Pinpoint the cell where the given text exists, returning its (X, Y) midpoint coordinate. 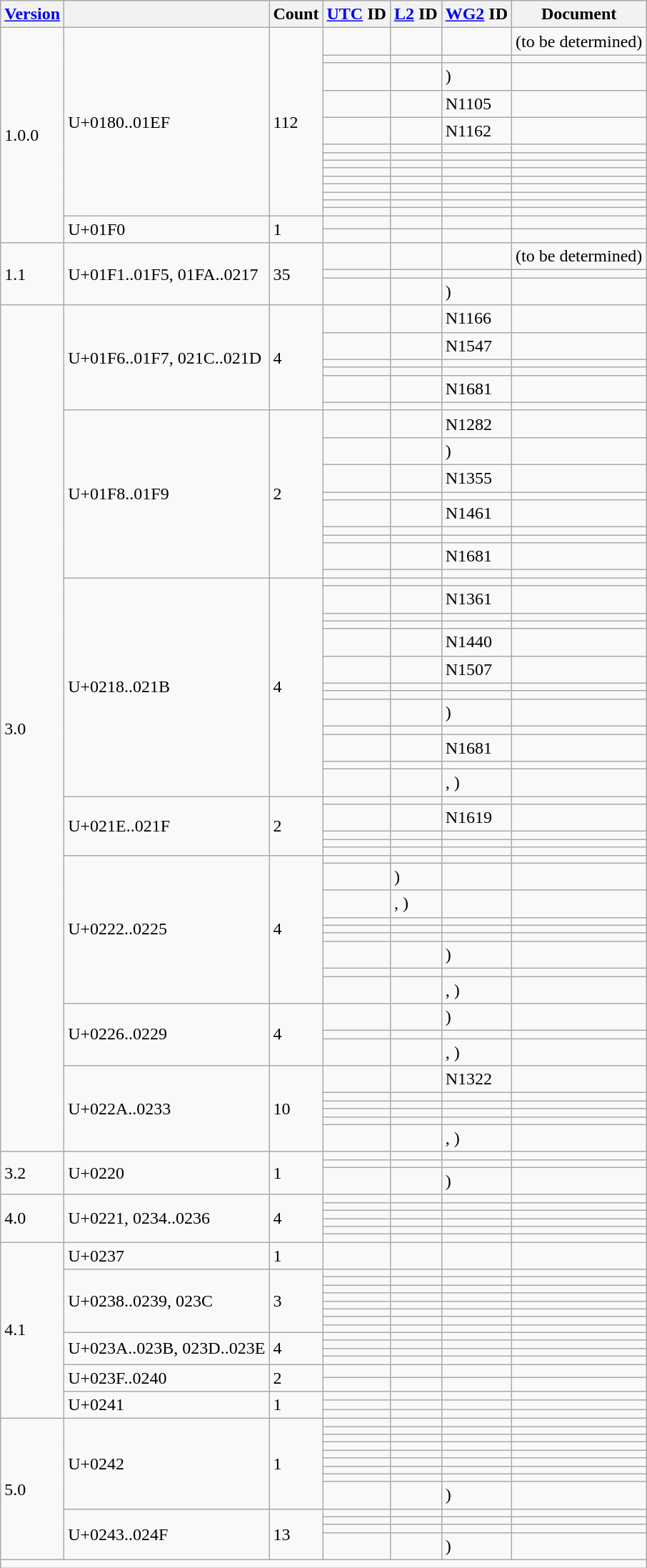
3.0 (33, 729)
N1547 (476, 346)
N1166 (476, 319)
U+0238..0239, 023C (167, 1301)
N1322 (476, 1079)
112 (296, 121)
U+0243..024F (167, 1534)
N1162 (476, 131)
U+0222..0225 (167, 929)
U+0241 (167, 1405)
UTC ID (356, 14)
1.1 (33, 274)
3 (296, 1301)
L2 ID (416, 14)
U+0218..021B (167, 687)
U+0180..01EF (167, 121)
Document (579, 14)
3.2 (33, 1173)
U+023F..0240 (167, 1378)
U+0220 (167, 1173)
N1355 (476, 478)
U+01F1..01F5, 01FA..0217 (167, 274)
N1461 (476, 514)
35 (296, 274)
5.0 (33, 1489)
U+0221, 0234..0236 (167, 1218)
Count (296, 14)
13 (296, 1534)
4.1 (33, 1330)
N1361 (476, 599)
U+01F0 (167, 229)
N1105 (476, 104)
U+021E..021F (167, 826)
N1507 (476, 669)
U+0237 (167, 1256)
4.0 (33, 1218)
U+0226..0229 (167, 1034)
N1440 (476, 642)
N1619 (476, 818)
10 (296, 1109)
1.0.0 (33, 136)
Version (33, 14)
U+0242 (167, 1464)
WG2 ID (476, 14)
U+01F8..01F9 (167, 494)
U+01F6..01F7, 021C..021D (167, 357)
N1282 (476, 424)
U+022A..0233 (167, 1109)
U+023A..023B, 023D..023E (167, 1348)
